Detect which cell encompasses the target text, then output its [X, Y] center coordinate. 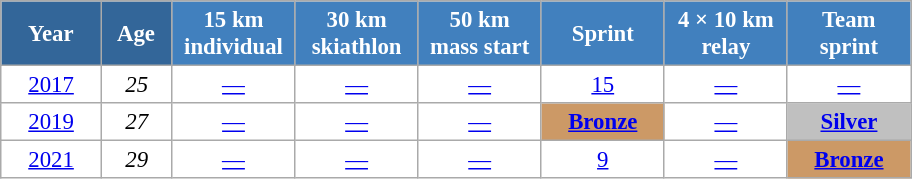
Age [136, 34]
50 km mass start [480, 34]
9 [602, 160]
30 km skiathlon [356, 34]
15 [602, 85]
15 km individual [234, 34]
27 [136, 122]
Year [52, 34]
4 × 10 km relay [726, 34]
Silver [848, 122]
Team sprint [848, 34]
2019 [52, 122]
2021 [52, 160]
Sprint [602, 34]
2017 [52, 85]
29 [136, 160]
25 [136, 85]
